Pinpoint the cell where the given text exists, returning its (x, y) midpoint coordinate. 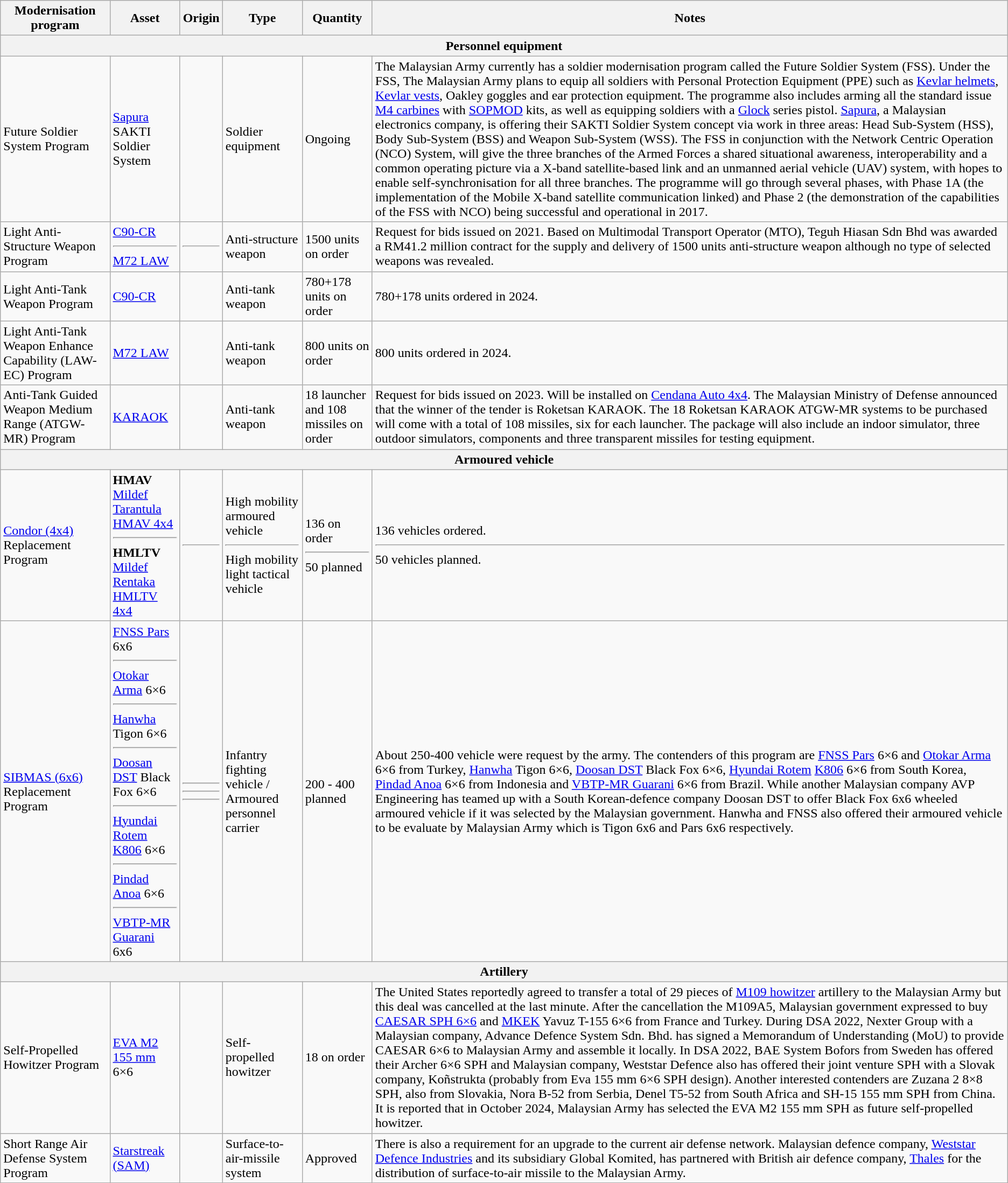
Asset (145, 18)
Light Anti-Tank Weapon Enhance Capability (LAW-EC) Program (55, 353)
Anti-Tank Guided Weapon Medium Range (ATGW-MR) Program (55, 417)
Light Anti-Tank Weapon Program (55, 296)
200 - 400 planned (337, 791)
HMAVMildef Tarantula HMAV 4x4 HMLTV Mildef Rentaka HMLTV 4x4 (145, 545)
Starstreak (SAM) (145, 1158)
EVA M2 155 mm 6×6 (145, 1058)
18 on order (337, 1058)
18 launcher and 108 missiles on order (337, 417)
SIBMAS (6x6) Replacement Program (55, 791)
C90-CR M72 LAW (145, 247)
Origin (201, 18)
Armoured vehicle (504, 459)
Future Soldier System Program (55, 139)
High mobility armoured vehicle High mobility light tactical vehicle (262, 545)
Short Range Air Defense System Program (55, 1158)
M72 LAW (145, 353)
Ongoing (337, 139)
Self-Propelled Howitzer Program (55, 1058)
Sapura SAKTI Soldier System (145, 139)
Type (262, 18)
780+178 units on order (337, 296)
FNSS Pars 6x6 Otokar Arma 6×6Hanwha Tigon 6×6Doosan DST Black Fox 6×6Hyundai Rotem K806 6×6Pindad Anoa 6×6 VBTP-MR Guarani 6x6 (145, 791)
Notes (690, 18)
Infantry fighting vehicle / Armoured personnel carrier (262, 791)
Surface-to-air-missile system (262, 1158)
136 vehicles ordered. 50 vehicles planned. (690, 545)
Soldier equipment (262, 139)
780+178 units ordered in 2024. (690, 296)
Approved (337, 1158)
800 units ordered in 2024. (690, 353)
Quantity (337, 18)
136 on order 50 planned (337, 545)
Artillery (504, 971)
Anti-structure weapon (262, 247)
C90-CR (145, 296)
Modernisation program (55, 18)
Light Anti-Structure Weapon Program (55, 247)
800 units on order (337, 353)
KARAOK (145, 417)
Personnel equipment (504, 46)
Self-propelled howitzer (262, 1058)
Condor (4x4) Replacement Program (55, 545)
1500 units on order (337, 247)
